Provide the (X, Y) coordinate of the cell's center where the given text is located.  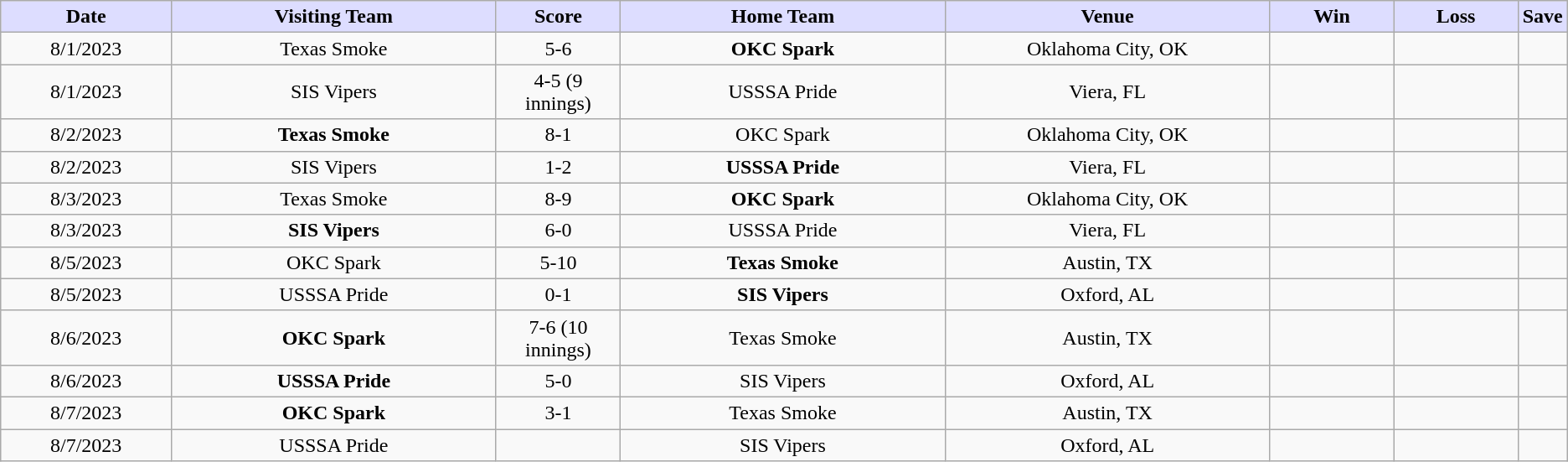
8-1 (558, 135)
5-0 (558, 381)
Date (86, 17)
4-5 (9 innings) (558, 92)
8-9 (558, 199)
7-6 (10 innings) (558, 337)
Visiting Team (334, 17)
0-1 (558, 294)
Win (1332, 17)
Save (1543, 17)
1-2 (558, 167)
Venue (1107, 17)
Home Team (782, 17)
Loss (1456, 17)
5-10 (558, 262)
3-1 (558, 413)
6-0 (558, 231)
Score (558, 17)
5-6 (558, 49)
